Search for the cell housing the specified text and yield its [X, Y] center coordinate. 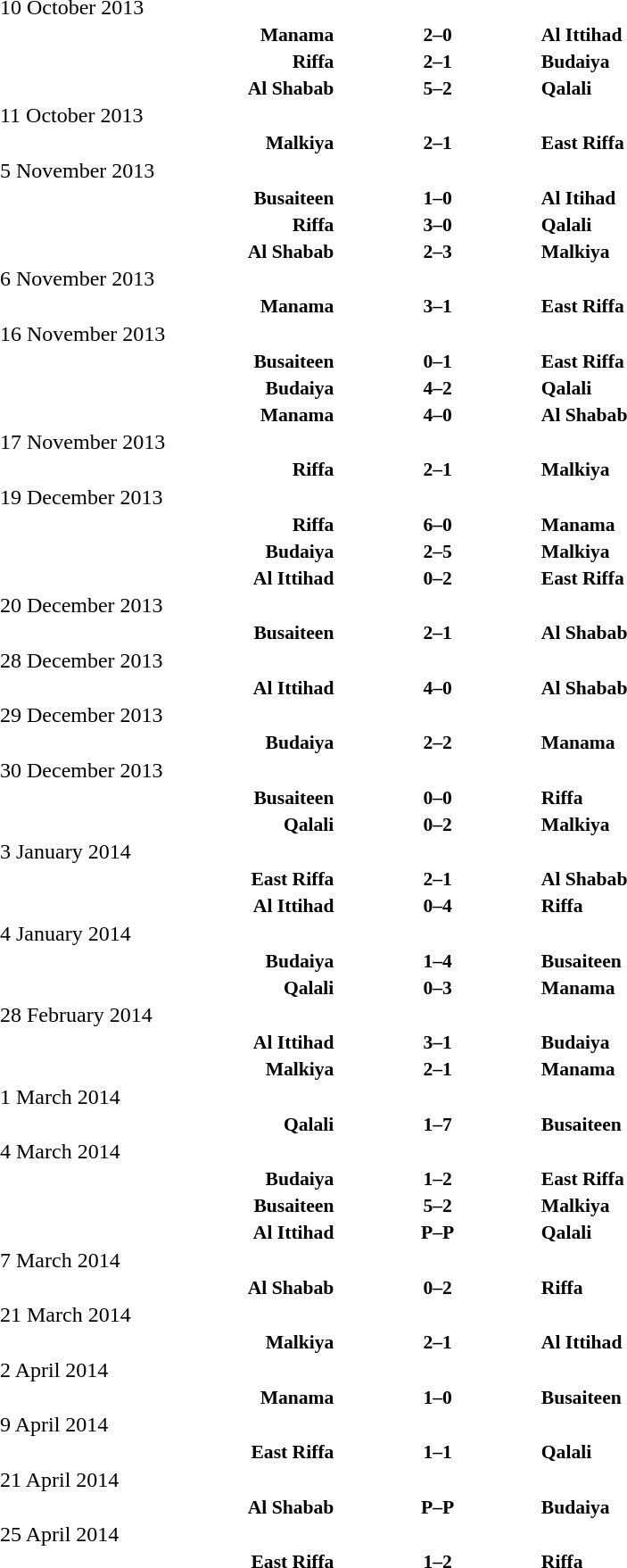
0–3 [437, 987]
4–2 [437, 387]
2–0 [437, 34]
6–0 [437, 525]
2–5 [437, 552]
1–4 [437, 960]
1–2 [437, 1179]
1–1 [437, 1452]
2–2 [437, 743]
0–4 [437, 906]
3–0 [437, 225]
0–1 [437, 361]
0–0 [437, 798]
2–3 [437, 252]
1–7 [437, 1124]
